Find where the given text appears and provide that cell's center as (X, Y) coordinate. 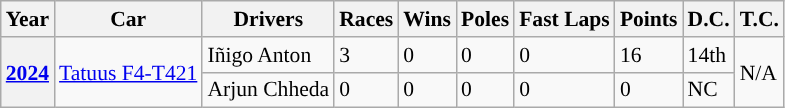
Wins (427, 19)
2024 (28, 72)
Year (28, 19)
Drivers (268, 19)
Arjun Chheda (268, 90)
NC (709, 90)
14th (709, 55)
3 (366, 55)
D.C. (709, 19)
T.C. (760, 19)
Car (128, 19)
Points (649, 19)
Races (366, 19)
Fast Laps (564, 19)
Poles (485, 19)
16 (649, 55)
N/A (760, 72)
Tatuus F4-T421 (128, 72)
Iñigo Anton (268, 55)
